Return the [X, Y] coordinate for the center point of the cell that contains the specified text.  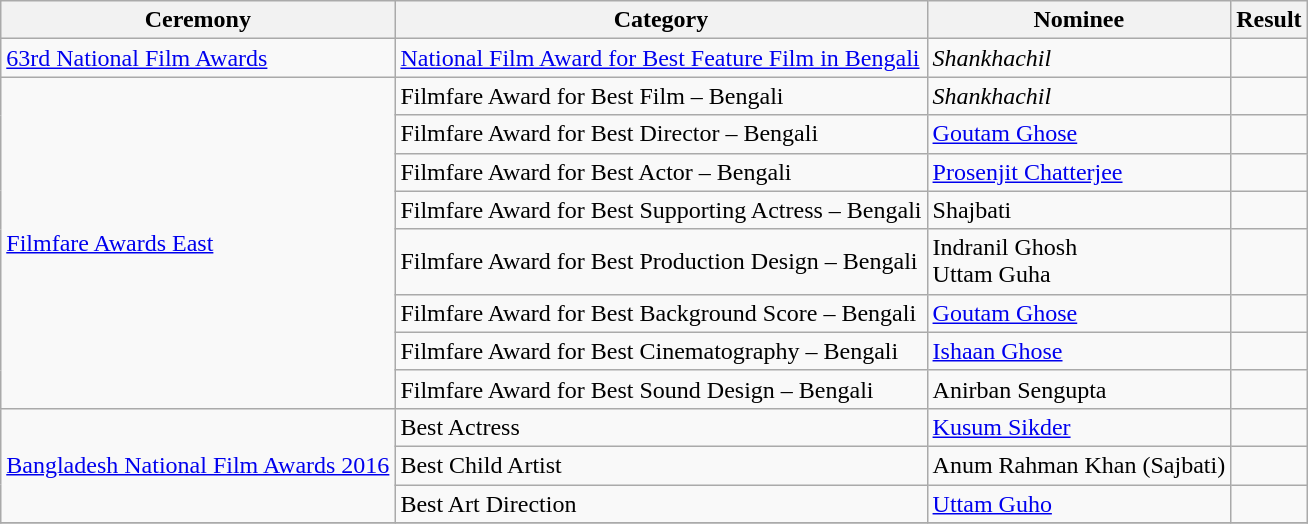
Anirban Sengupta [1079, 389]
Nominee [1079, 20]
Indranil Ghosh Uttam Guha [1079, 262]
Filmfare Award for Best Background Score – Bengali [661, 313]
Kusum Sikder [1079, 427]
63rd National Film Awards [198, 58]
Filmfare Award for Best Cinematography – Bengali [661, 351]
Ishaan Ghose [1079, 351]
Filmfare Awards East [198, 243]
Result [1269, 20]
Filmfare Award for Best Supporting Actress – Bengali [661, 210]
Prosenjit Chatterjee [1079, 172]
Best Child Artist [661, 465]
Bangladesh National Film Awards 2016 [198, 465]
Filmfare Award for Best Actor – Bengali [661, 172]
Filmfare Award for Best Film – Bengali [661, 96]
Filmfare Award for Best Production Design – Bengali [661, 262]
Category [661, 20]
Anum Rahman Khan (Sajbati) [1079, 465]
Ceremony [198, 20]
Uttam Guho [1079, 503]
National Film Award for Best Feature Film in Bengali [661, 58]
Best Actress [661, 427]
Filmfare Award for Best Sound Design – Bengali [661, 389]
Filmfare Award for Best Director – Bengali [661, 134]
Best Art Direction [661, 503]
Shajbati [1079, 210]
